Provide the [x, y] coordinate of the cell's center where the given text is located.  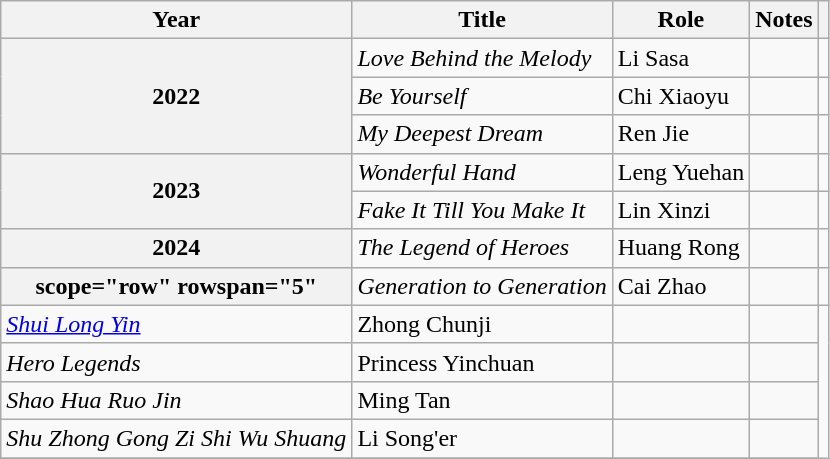
Ren Jie [680, 134]
2023 [176, 191]
The Legend of Heroes [482, 248]
Notes [784, 20]
Ming Tan [482, 400]
Leng Yuehan [680, 172]
Princess Yinchuan [482, 362]
2024 [176, 248]
scope="row" rowspan="5" [176, 286]
Zhong Chunji [482, 324]
2022 [176, 96]
Chi Xiaoyu [680, 96]
Be Yourself [482, 96]
Lin Xinzi [680, 210]
Li Sasa [680, 58]
Shui Long Yin [176, 324]
Role [680, 20]
Year [176, 20]
Cai Zhao [680, 286]
Shu Zhong Gong Zi Shi Wu Shuang [176, 438]
Huang Rong [680, 248]
Love Behind the Melody [482, 58]
Hero Legends [176, 362]
Shao Hua Ruo Jin [176, 400]
My Deepest Dream [482, 134]
Fake It Till You Make It [482, 210]
Wonderful Hand [482, 172]
Title [482, 20]
Li Song'er [482, 438]
Generation to Generation [482, 286]
